Provide the (x, y) coordinate of the cell's center where the given text is located.  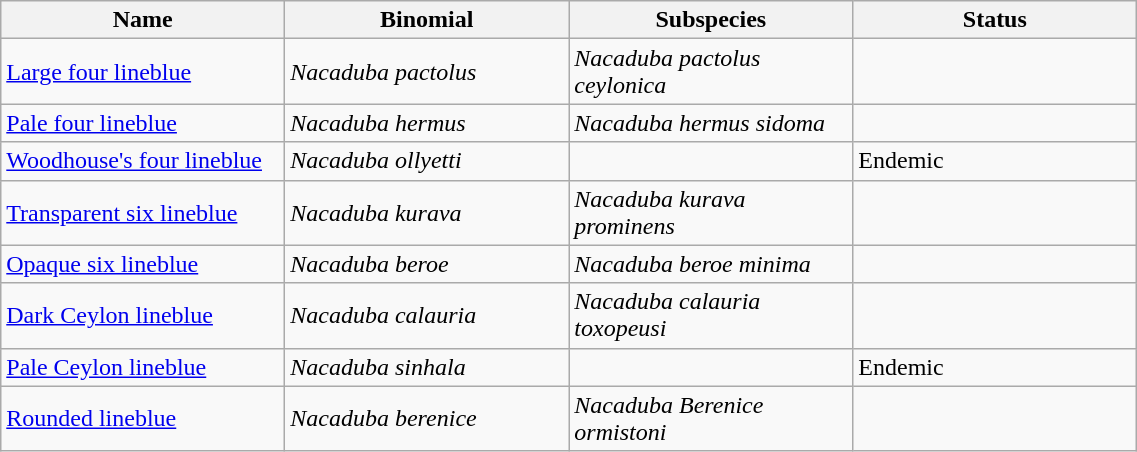
Nacaduba calauria (427, 316)
Large four lineblue (143, 72)
Nacaduba kurava (427, 212)
Nacaduba beroe minima (711, 264)
Nacaduba Berenice ormistoni (711, 418)
Subspecies (711, 20)
Nacaduba berenice (427, 418)
Pale Ceylon lineblue (143, 367)
Nacaduba hermus (427, 123)
Nacaduba ollyetti (427, 161)
Nacaduba hermus sidoma (711, 123)
Transparent six lineblue (143, 212)
Name (143, 20)
Nacaduba beroe (427, 264)
Pale four lineblue (143, 123)
Rounded lineblue (143, 418)
Opaque six lineblue (143, 264)
Nacaduba pactolus (427, 72)
Nacaduba pactolus ceylonica (711, 72)
Dark Ceylon lineblue (143, 316)
Status (995, 20)
Binomial (427, 20)
Nacaduba kurava prominens (711, 212)
Woodhouse's four lineblue (143, 161)
Nacaduba sinhala (427, 367)
Nacaduba calauria toxopeusi (711, 316)
